Return [X, Y] of the center of cell containing provided text 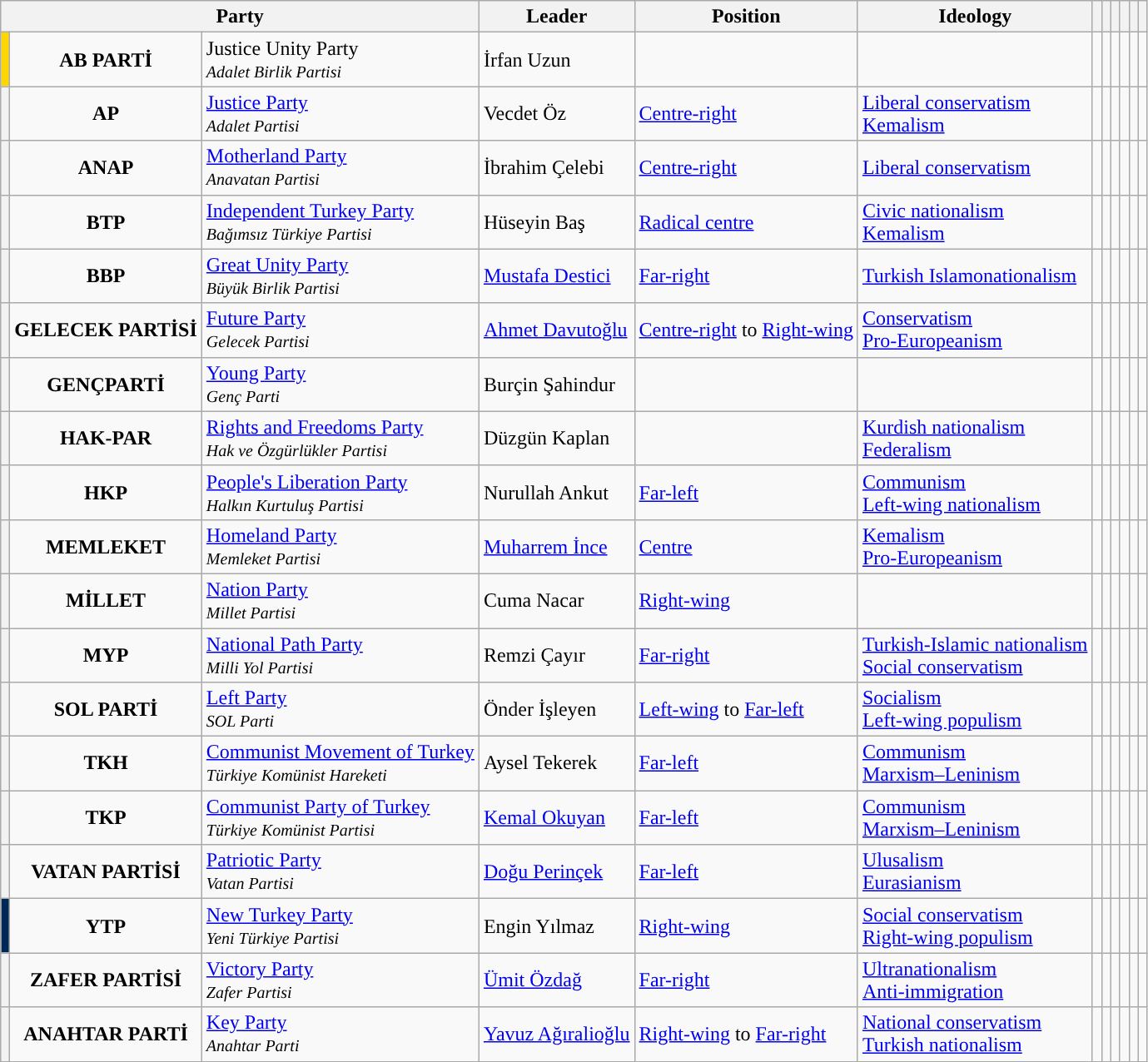
HKP [107, 493]
People's Liberation PartyHalkın Kurtuluş Partisi [340, 493]
Justice Unity PartyAdalet Birlik Partisi [340, 60]
Rights and Freedoms PartyHak ve Özgürlükler Partisi [340, 438]
Aysel Tekerek [556, 764]
Key PartyAnahtar Parti [340, 1034]
AB PARTİ [107, 60]
UltranationalismAnti-immigration [975, 980]
Vecdet Öz [556, 113]
BTP [107, 221]
Patriotic PartyVatan Partisi [340, 872]
Left-wing to Far-left [746, 709]
Future PartyGelecek Partisi [340, 330]
SocialismLeft-wing populism [975, 709]
New Turkey PartyYeni Türkiye Partisi [340, 926]
National conservatismTurkish nationalism [975, 1034]
Düzgün Kaplan [556, 438]
Great Unity PartyBüyük Birlik Partisi [340, 276]
Cuma Nacar [556, 601]
Ideology [975, 17]
Leader [556, 17]
Homeland Party Memleket Partisi [340, 546]
Liberal conservatism [975, 168]
MİLLET [107, 601]
Turkish-Islamic nationalismSocial conservatism [975, 654]
Party [240, 17]
TKP [107, 817]
KemalismPro-Europeanism [975, 546]
Communist Party of TurkeyTürkiye Komünist Partisi [340, 817]
YTP [107, 926]
Remzi Çayır [556, 654]
TKH [107, 764]
Muharrem İnce [556, 546]
Right-wing to Far-right [746, 1034]
Centre-right to Right-wing [746, 330]
Nurullah Ankut [556, 493]
Radical centre [746, 221]
Civic nationalismKemalism [975, 221]
National Path PartyMilli Yol Partisi [340, 654]
Social conservatismRight-wing populism [975, 926]
Doğu Perinçek [556, 872]
ConservatismPro-Europeanism [975, 330]
Nation PartyMillet Partisi [340, 601]
AP [107, 113]
Mustafa Destici [556, 276]
Önder İşleyen [556, 709]
ANAP [107, 168]
Victory PartyZafer Partisi [340, 980]
SOL PARTİ [107, 709]
Turkish Islamonationalism [975, 276]
Kurdish nationalismFederalism [975, 438]
BBP [107, 276]
Position [746, 17]
Motherland PartyAnavatan Partisi [340, 168]
Left PartySOL Parti [340, 709]
Burçin Şahindur [556, 385]
Liberal conservatismKemalism [975, 113]
İbrahim Çelebi [556, 168]
ZAFER PARTİSİ [107, 980]
GENÇPARTİ [107, 385]
Communist Movement of TurkeyTürkiye Komünist Hareketi [340, 764]
VATAN PARTİSİ [107, 872]
Engin Yılmaz [556, 926]
Independent Turkey PartyBağımsız Türkiye Partisi [340, 221]
MYP [107, 654]
Ümit Özdağ [556, 980]
HAK-PAR [107, 438]
GELECEK PARTİSİ [107, 330]
İrfan Uzun [556, 60]
Hüseyin Baş [556, 221]
Ahmet Davutoğlu [556, 330]
Centre [746, 546]
Young PartyGenç Parti [340, 385]
MEMLEKET [107, 546]
Kemal Okuyan [556, 817]
Yavuz Ağıralioğlu [556, 1034]
CommunismLeft-wing nationalism [975, 493]
ANAHTAR PARTİ [107, 1034]
UlusalismEurasianism [975, 872]
Justice PartyAdalet Partisi [340, 113]
